From the cell containing the given text, extract its center point as (x, y) coordinate. 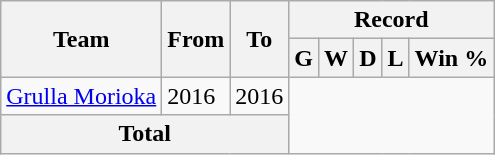
G (304, 58)
Total (145, 134)
D (368, 58)
Team (82, 39)
Grulla Morioka (82, 96)
To (260, 39)
W (336, 58)
Record (392, 20)
L (396, 58)
Win % (452, 58)
From (196, 39)
